Return the (x, y) coordinate for the center point of the cell that contains the specified text.  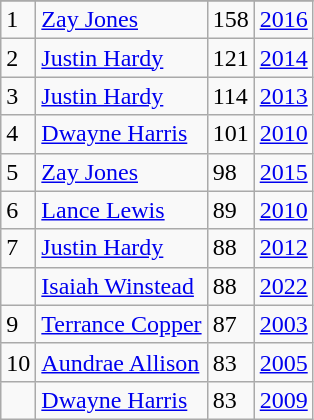
2014 (284, 58)
10 (18, 362)
6 (18, 210)
7 (18, 248)
158 (230, 20)
98 (230, 172)
2003 (284, 324)
89 (230, 210)
2 (18, 58)
3 (18, 96)
5 (18, 172)
2009 (284, 400)
1 (18, 20)
121 (230, 58)
87 (230, 324)
2013 (284, 96)
Lance Lewis (122, 210)
Terrance Copper (122, 324)
114 (230, 96)
2015 (284, 172)
2022 (284, 286)
2005 (284, 362)
2016 (284, 20)
Aundrae Allison (122, 362)
2012 (284, 248)
Isaiah Winstead (122, 286)
101 (230, 134)
9 (18, 324)
4 (18, 134)
